Return [x, y] of the center of cell containing provided text 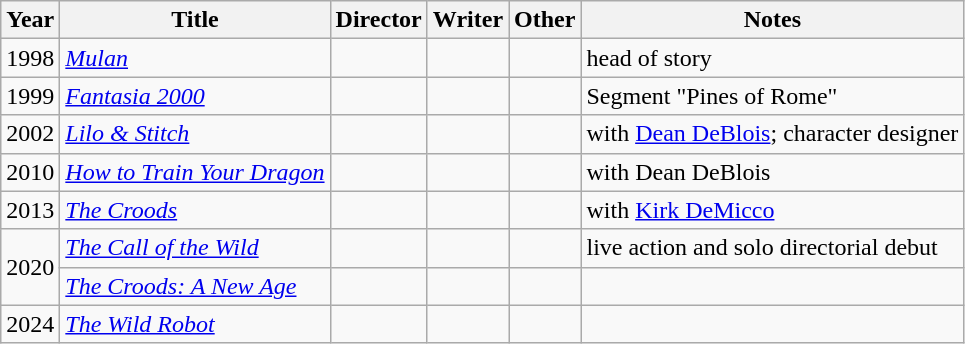
How to Train Your Dragon [195, 172]
live action and solo directorial debut [772, 248]
The Call of the Wild [195, 248]
2010 [30, 172]
Lilo & Stitch [195, 134]
1998 [30, 58]
1999 [30, 96]
The Wild Robot [195, 324]
Segment "Pines of Rome" [772, 96]
2024 [30, 324]
with Kirk DeMicco [772, 210]
The Croods: A New Age [195, 286]
2002 [30, 134]
The Croods [195, 210]
2013 [30, 210]
with Dean DeBlois; character designer [772, 134]
with Dean DeBlois [772, 172]
Writer [468, 20]
Title [195, 20]
Other [545, 20]
2020 [30, 267]
Mulan [195, 58]
Fantasia 2000 [195, 96]
head of story [772, 58]
Year [30, 20]
Notes [772, 20]
Director [378, 20]
